Find where the given text appears and provide that cell's center as (x, y) coordinate. 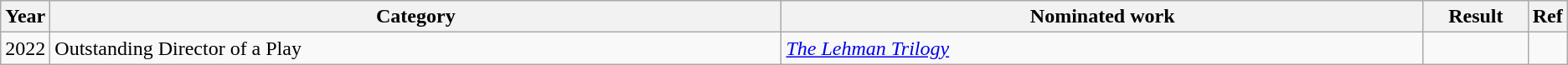
Nominated work (1102, 17)
The Lehman Trilogy (1102, 48)
Outstanding Director of a Play (415, 48)
2022 (25, 48)
Result (1476, 17)
Category (415, 17)
Ref (1548, 17)
Year (25, 17)
